From the cell containing the given text, extract its center point as (x, y) coordinate. 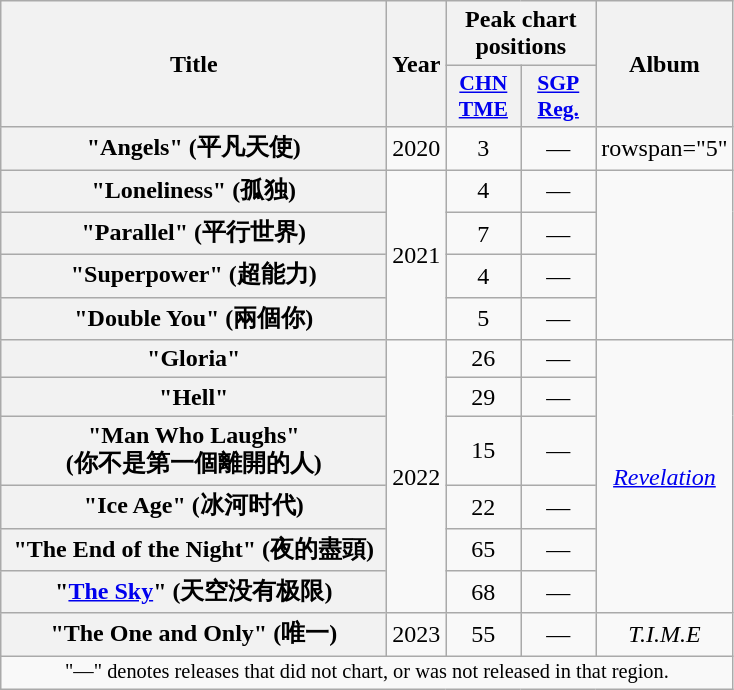
68 (484, 592)
"Hell" (194, 397)
"The End of the Night" (夜的盡頭) (194, 550)
"The One and Only" (唯一) (194, 634)
"—" denotes releases that did not chart, or was not released in that region. (367, 673)
"Man Who Laughs"(你不是第一個離開的人) (194, 451)
"Parallel" (平行世界) (194, 234)
Year (416, 64)
CHN TME (484, 96)
22 (484, 506)
26 (484, 359)
"The Sky" (天空没有极限) (194, 592)
"Loneliness" (孤独) (194, 192)
2023 (416, 634)
2022 (416, 476)
Album (665, 64)
"Gloria" (194, 359)
Title (194, 64)
"Ice Age" (冰河时代) (194, 506)
"Double You" (兩個你) (194, 318)
55 (484, 634)
2021 (416, 255)
SGP Reg. (558, 96)
Peak chart positions (521, 34)
65 (484, 550)
"Angels" (平凡天使) (194, 148)
15 (484, 451)
"Superpower" (超能力) (194, 276)
Revelation (665, 476)
3 (484, 148)
5 (484, 318)
7 (484, 234)
T.I.M.E (665, 634)
29 (484, 397)
2020 (416, 148)
rowspan="5" (665, 148)
